Pinpoint the cell where the given text exists, returning its [X, Y] midpoint coordinate. 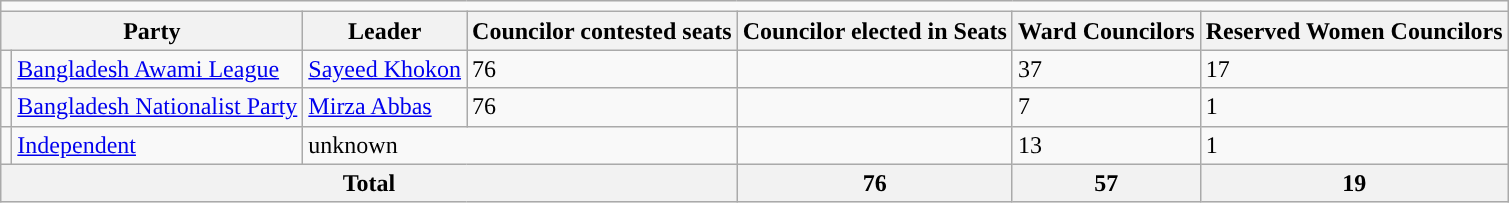
Independent [158, 145]
17 [1354, 69]
Councilor elected in Seats [874, 31]
19 [1354, 183]
Councilor contested seats [602, 31]
Bangladesh Nationalist Party [158, 107]
57 [1106, 183]
37 [1106, 69]
Sayeed Khokon [385, 69]
Total [369, 183]
Reserved Women Councilors [1354, 31]
13 [1106, 145]
unknown [520, 145]
Leader [385, 31]
7 [1106, 107]
Party [152, 31]
Ward Councilors [1106, 31]
Bangladesh Awami League [158, 69]
Mirza Abbas [385, 107]
